Output the [X, Y] coordinate of the center of the cell containing the given text.  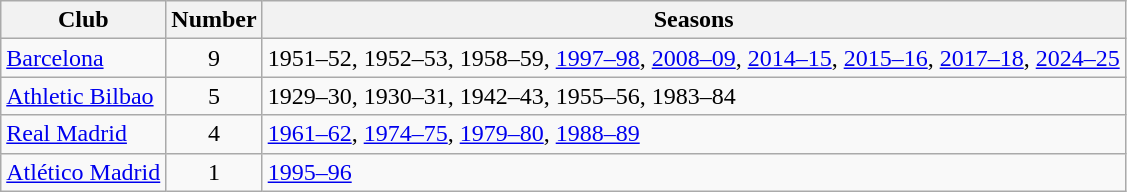
Number [214, 20]
1951–52, 1952–53, 1958–59, 1997–98, 2008–09, 2014–15, 2015–16, 2017–18, 2024–25 [694, 58]
Atlético Madrid [84, 172]
4 [214, 134]
1995–96 [694, 172]
Athletic Bilbao [84, 96]
1 [214, 172]
Club [84, 20]
Real Madrid [84, 134]
1961–62, 1974–75, 1979–80, 1988–89 [694, 134]
Seasons [694, 20]
Barcelona [84, 58]
5 [214, 96]
9 [214, 58]
1929–30, 1930–31, 1942–43, 1955–56, 1983–84 [694, 96]
